Scan for the cell matching the given text and deliver its [x, y] coordinate at center. 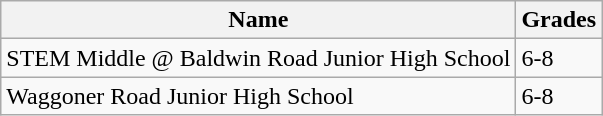
Grades [559, 20]
Waggoner Road Junior High School [258, 96]
STEM Middle @ Baldwin Road Junior High School [258, 58]
Name [258, 20]
